Detect which cell encompasses the target text, then output its [X, Y] center coordinate. 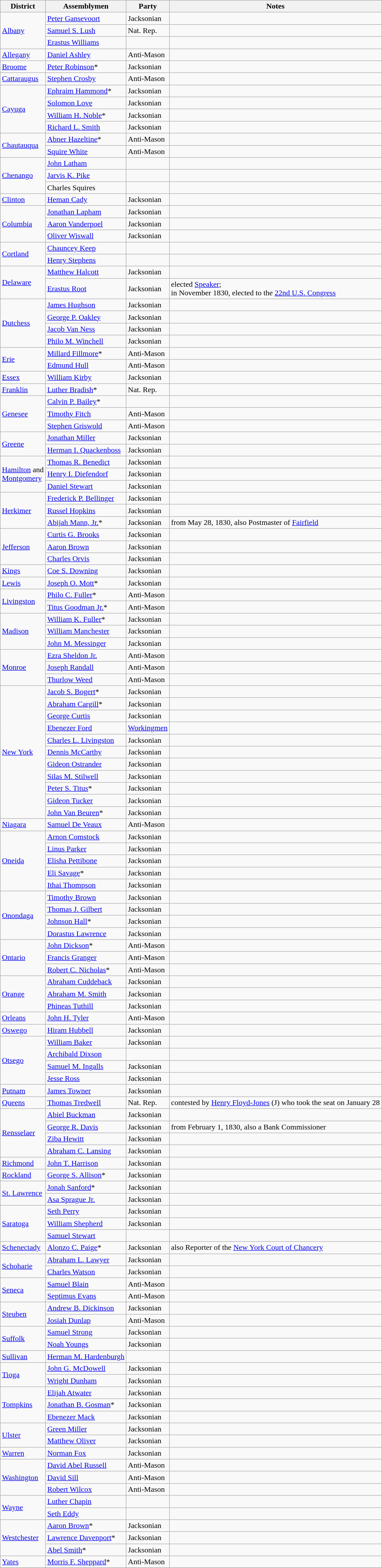
Yates [23, 1562]
Jacob Van Ness [86, 329]
Charles L. Livingston [86, 740]
Phineas Tuthill [86, 1006]
Jonathan Lapham [86, 212]
Ithai Thompson [86, 885]
Samuel Strong [86, 1332]
George S. Allison* [86, 1175]
Franklin [23, 390]
Cattaraugus [23, 79]
Daniel Stewart [86, 486]
Samuel Blain [86, 1284]
Herman M. Hardenburgh [86, 1357]
Workingmen [148, 728]
Jarvis K. Pike [86, 176]
Archibald Dixson [86, 1054]
George R. Davis [86, 1127]
Luther Chapin [86, 1501]
Matthew Oliver [86, 1441]
Delaware [23, 283]
Ephraim Hammond* [86, 91]
Charles Orvis [86, 559]
Essex [23, 378]
Dennis McCarthy [86, 752]
William Manchester [86, 631]
Ontario [23, 958]
Abraham Cuddeback [86, 982]
Green Miller [86, 1429]
Samuel Stewart [86, 1236]
Samuel S. Lush [86, 30]
Charles Squires [86, 188]
Madison [23, 631]
Gideon Ostrander [86, 764]
Greene [23, 444]
Robert C. Nicholas* [86, 970]
John T. Harrison [86, 1163]
Jonah Sanford* [86, 1187]
Cortland [23, 254]
Alonzo C. Paige* [86, 1248]
Clinton [23, 200]
Curtis G. Brooks [86, 534]
Tioga [23, 1375]
Sullivan [23, 1357]
Abel Smith* [86, 1550]
Wright Dunham [86, 1381]
Aaron Brown* [86, 1526]
Abraham Cargill* [86, 704]
Broome [23, 67]
Niagara [23, 825]
Norman Fox [86, 1453]
Andrew B. Dickinson [86, 1308]
Ulster [23, 1435]
Thomas J. Gilbert [86, 909]
John Van Beuren* [86, 813]
Francis Granger [86, 958]
John G. McDowell [86, 1369]
Putnam [23, 1090]
Erastus Root [86, 288]
John H. Tyler [86, 1018]
Henry I. Diefendorf [86, 474]
Orleans [23, 1018]
Timothy Brown [86, 897]
Orange [23, 994]
Silas M. Stilwell [86, 776]
Aaron Brown [86, 546]
Asa Sprague Jr. [86, 1199]
Joseph Randall [86, 667]
Jonathan Miller [86, 438]
Assemblymen [86, 6]
Thurlow Weed [86, 680]
Ebenezer Ford [86, 728]
Columbia [23, 224]
Washington [23, 1477]
Dutchess [23, 323]
Ezra Sheldon Jr. [86, 655]
Josiah Dunlap [86, 1320]
Oswego [23, 1030]
Chautauqua [23, 145]
Chenango [23, 176]
Thomas Tredwell [86, 1102]
Suffolk [23, 1338]
Richard L. Smith [86, 127]
District [23, 6]
Russel Hopkins [86, 510]
James Towner [86, 1090]
Abraham L. Lawyer [86, 1260]
Warren [23, 1453]
Samuel De Veaux [86, 825]
Joseph O. Mott* [86, 583]
Livingston [23, 601]
Samuel M. Ingalls [86, 1066]
Henry Stephens [86, 260]
Matthew Halcott [86, 272]
New York [23, 752]
Kings [23, 571]
George P. Oakley [86, 317]
Hiram Hubbell [86, 1030]
Saratoga [23, 1223]
Luther Bradish* [86, 390]
Abner Hazeltine* [86, 139]
Linus Parker [86, 849]
Albany [23, 30]
Ebenezer Mack [86, 1417]
Thomas R. Benedict [86, 462]
Philo M. Winchell [86, 341]
Queens [23, 1102]
Wayne [23, 1507]
Abiel Buckman [86, 1115]
Calvin P. Bailey* [86, 402]
Cayuga [23, 109]
Richmond [23, 1163]
Jefferson [23, 546]
Millard Fillmore* [86, 353]
Jacob S. Bogert* [86, 692]
Oliver Wiswall [86, 236]
Abraham M. Smith [86, 994]
Septimus Evans [86, 1296]
Aaron Vanderpoel [86, 224]
also Reporter of the New York Court of Chancery [276, 1248]
Edmund Hull [86, 365]
James Hughson [86, 305]
Elisha Pettibone [86, 861]
Noah Youngs [86, 1344]
Stephen Crosby [86, 79]
Abijah Mann, Jr.* [86, 522]
Herkimer [23, 510]
Lewis [23, 583]
Timothy Fitch [86, 414]
Philo C. Fuller* [86, 595]
Eli Savage* [86, 873]
Abraham C. Lansing [86, 1151]
Peter Robinson* [86, 67]
Monroe [23, 667]
Jonathan B. Gosman* [86, 1405]
Erie [23, 359]
Jesse Ross [86, 1078]
elected Speaker; in November 1830, elected to the 22nd U.S. Congress [276, 288]
Ziba Hewitt [86, 1139]
Squire White [86, 151]
Seth Perry [86, 1211]
Elijah Atwater [86, 1393]
Steuben [23, 1314]
Frederick P. Bellinger [86, 498]
William Baker [86, 1042]
William Shepherd [86, 1223]
Rensselaer [23, 1133]
John Dickson* [86, 946]
Dorastus Lawrence [86, 933]
Genesee [23, 414]
Gideon Tucker [86, 801]
Notes [276, 6]
Titus Goodman Jr.* [86, 607]
St. Lawrence [23, 1193]
Daniel Ashley [86, 55]
Peter S. Titus* [86, 788]
Schoharie [23, 1266]
Johnson Hall* [86, 921]
Onondaga [23, 915]
Heman Cady [86, 200]
Rockland [23, 1175]
George Curtis [86, 716]
William K. Fuller* [86, 619]
from May 28, 1830, also Postmaster of Fairfield [276, 522]
William H. Noble* [86, 115]
John M. Messinger [86, 643]
Party [148, 6]
Coe S. Downing [86, 571]
Morris F. Sheppard* [86, 1562]
Robert Wilcox [86, 1489]
Tompkins [23, 1405]
Erastus Williams [86, 43]
John Latham [86, 164]
Chauncey Keep [86, 248]
Seth Eddy [86, 1514]
Oneida [23, 861]
Solomon Love [86, 103]
William Kirby [86, 378]
Charles Watson [86, 1272]
Westchester [23, 1538]
from February 1, 1830, also a Bank Commissioner [276, 1127]
Peter Gansevoort [86, 18]
Lawrence Davenport* [86, 1538]
David Abel Russell [86, 1465]
Stephen Griswold [86, 426]
Arnon Comstock [86, 837]
Hamilton and Montgomery [23, 474]
Otsego [23, 1060]
David Sill [86, 1477]
Schenectady [23, 1248]
contested by Henry Floyd-Jones (J) who took the seat on January 28 [276, 1102]
Allegany [23, 55]
Herman I. Quackenboss [86, 450]
Seneca [23, 1290]
